Search for the cell housing the specified text and yield its [X, Y] center coordinate. 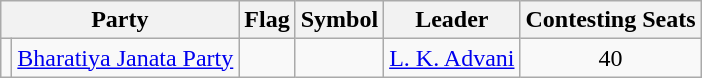
L. K. Advani [452, 58]
Party [120, 20]
Leader [452, 20]
40 [610, 58]
Bharatiya Janata Party [126, 58]
Flag [267, 20]
Symbol [339, 20]
Contesting Seats [610, 20]
